Output the [X, Y] coordinate of the center of the cell containing the given text.  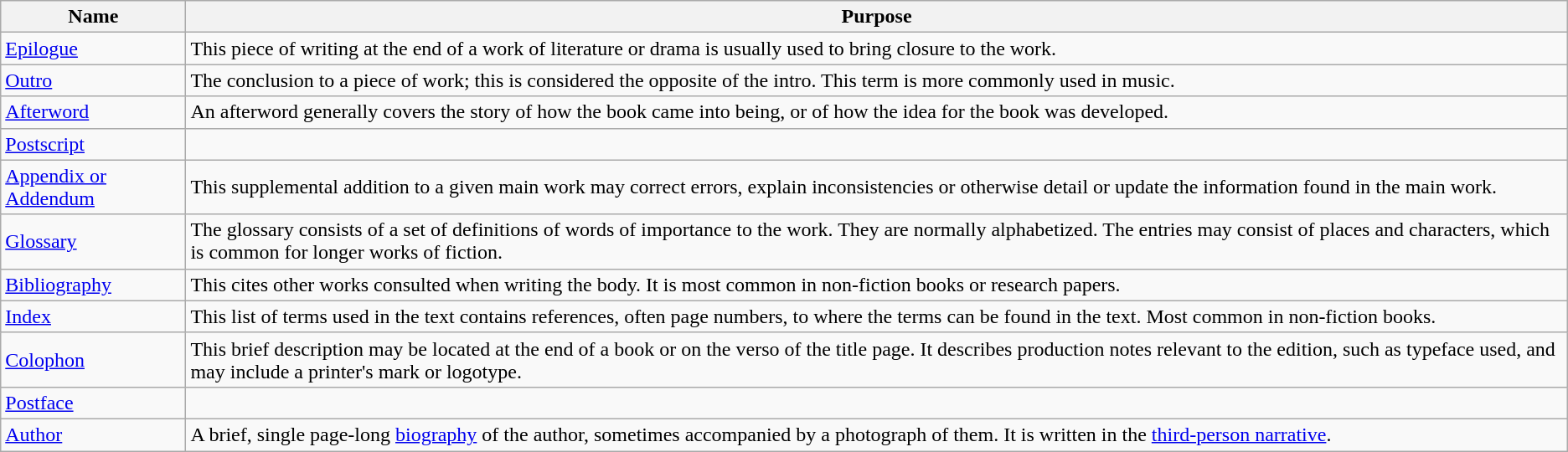
Epilogue [94, 49]
Colophon [94, 360]
Afterword [94, 112]
Postscript [94, 144]
Glossary [94, 241]
Name [94, 17]
Appendix or Addendum [94, 187]
Purpose [876, 17]
This cites other works consulted when writing the body. It is most common in non-fiction books or research papers. [876, 285]
This piece of writing at the end of a work of literature or drama is usually used to bring closure to the work. [876, 49]
An afterword generally covers the story of how the book came into being, or of how the idea for the book was developed. [876, 112]
Postface [94, 403]
Index [94, 316]
The conclusion to a piece of work; this is considered the opposite of the intro. This term is more commonly used in music. [876, 80]
A brief, single page-long biography of the author, sometimes accompanied by a photograph of them. It is written in the third-person narrative. [876, 434]
Outro [94, 80]
Bibliography [94, 285]
Author [94, 434]
